Output the [X, Y] coordinate of the center of the cell containing the given text.  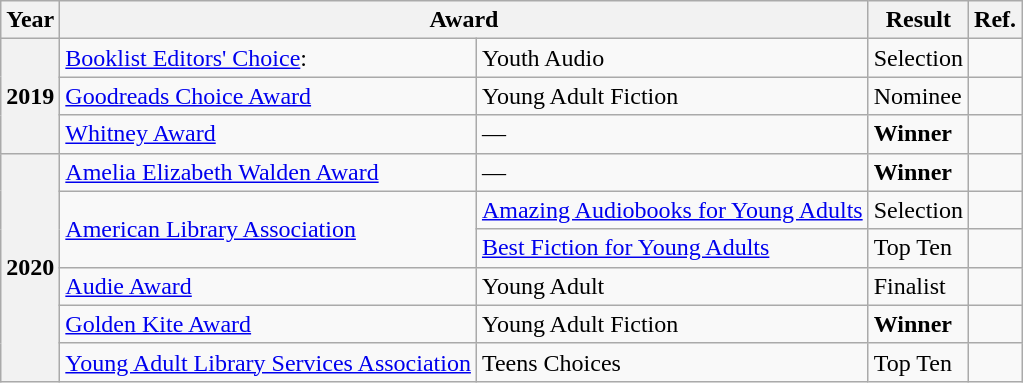
Award [464, 20]
2019 [30, 96]
Best Fiction for Young Adults [672, 248]
Booklist Editors' Choice: [268, 58]
Year [30, 20]
Amazing Audiobooks for Young Adults [672, 210]
Teens Choices [672, 362]
Golden Kite Award [268, 324]
Goodreads Choice Award [268, 96]
Amelia Elizabeth Walden Award [268, 172]
Audie Award [268, 286]
Result [918, 20]
Young Adult Library Services Association [268, 362]
Finalist [918, 286]
American Library Association [268, 229]
Youth Audio [672, 58]
Whitney Award [268, 134]
Ref. [996, 20]
Young Adult [672, 286]
Nominee [918, 96]
2020 [30, 267]
